Scan for the cell matching the given text and deliver its (x, y) coordinate at center. 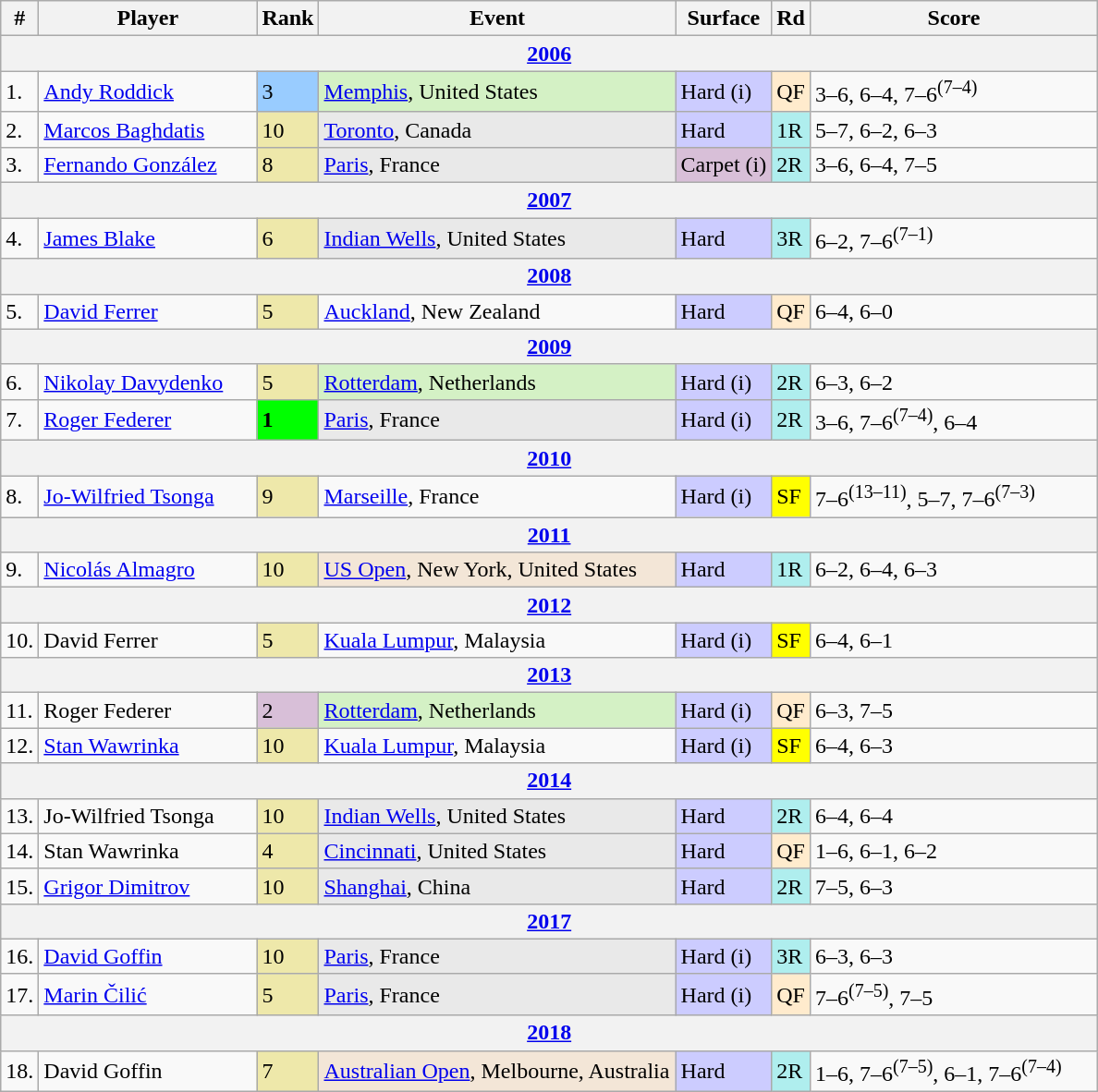
2018 (549, 1033)
3 (288, 92)
Carpet (i) (724, 164)
9. (20, 570)
4 (288, 851)
3–6, 6–4, 7–6(7–4) (954, 92)
3. (20, 164)
Nikolay Davydenko (148, 382)
Rank (288, 18)
3–6, 7–6(7–4), 6–4 (954, 419)
9 (288, 497)
2014 (549, 781)
12. (20, 746)
14. (20, 851)
Score (954, 18)
8 (288, 164)
1 (288, 419)
15. (20, 886)
Fernando González (148, 164)
1. (20, 92)
3–6, 6–4, 7–5 (954, 164)
6–4, 6–3 (954, 746)
2 (288, 710)
2013 (549, 675)
2011 (549, 535)
Cincinnati, United States (497, 851)
2007 (549, 200)
6. (20, 382)
7. (20, 419)
7–5, 6–3 (954, 886)
11. (20, 710)
Auckland, New Zealand (497, 311)
6–3, 7–5 (954, 710)
6–3, 6–2 (954, 382)
2008 (549, 276)
Event (497, 18)
13. (20, 816)
James Blake (148, 238)
5–7, 6–2, 6–3 (954, 129)
4. (20, 238)
16. (20, 956)
5. (20, 311)
6–4, 6–4 (954, 816)
Marseille, France (497, 497)
6–2, 7–6(7–1) (954, 238)
18. (20, 1072)
6–2, 6–4, 6–3 (954, 570)
2006 (549, 54)
2017 (549, 921)
6–4, 6–1 (954, 640)
17. (20, 994)
6–4, 6–0 (954, 311)
Rd (791, 18)
Player (148, 18)
2010 (549, 458)
7–6(13–11), 5–7, 7–6(7–3) (954, 497)
2012 (549, 605)
Nicolás Almagro (148, 570)
Andy Roddick (148, 92)
# (20, 18)
8. (20, 497)
7–6(7–5), 7–5 (954, 994)
Surface (724, 18)
1–6, 6–1, 6–2 (954, 851)
Grigor Dimitrov (148, 886)
US Open, New York, United States (497, 570)
Toronto, Canada (497, 129)
Marcos Baghdatis (148, 129)
2009 (549, 346)
Australian Open, Melbourne, Australia (497, 1072)
Shanghai, China (497, 886)
Memphis, United States (497, 92)
6–3, 6–3 (954, 956)
Marin Čilić (148, 994)
10. (20, 640)
1–6, 7–6(7–5), 6–1, 7–6(7–4) (954, 1072)
6 (288, 238)
7 (288, 1072)
2. (20, 129)
